Return the (X, Y) coordinate for the center point of the cell that contains the specified text.  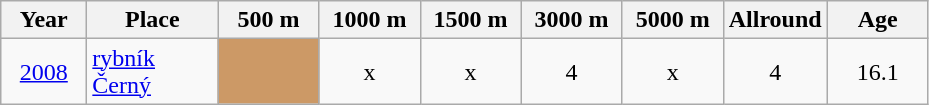
Year (44, 20)
rybník Černý (152, 72)
1000 m (370, 20)
Allround (775, 20)
1500 m (470, 20)
16.1 (878, 72)
2008 (44, 72)
500 m (268, 20)
3000 m (572, 20)
5000 m (672, 20)
Place (152, 20)
Age (878, 20)
